Detect which cell encompasses the target text, then output its [X, Y] center coordinate. 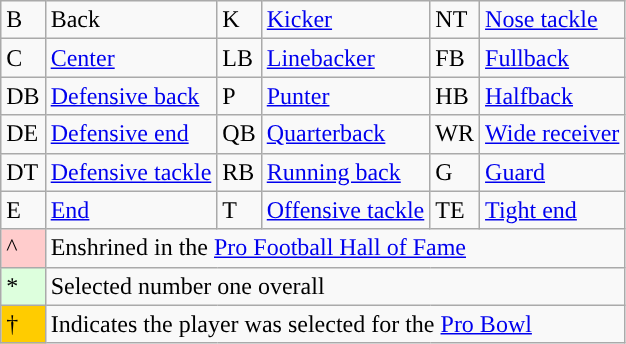
FB [455, 58]
* [23, 286]
Running back [346, 172]
^ [23, 248]
T [239, 210]
DT [23, 172]
NT [455, 20]
† [23, 324]
Defensive back [131, 96]
P [239, 96]
Tight end [552, 210]
Enshrined in the Pro Football Hall of Fame [335, 248]
QB [239, 134]
TE [455, 210]
Linebacker [346, 58]
Defensive tackle [131, 172]
E [23, 210]
Kicker [346, 20]
Center [131, 58]
DE [23, 134]
DB [23, 96]
HB [455, 96]
Wide receiver [552, 134]
Punter [346, 96]
Selected number one overall [335, 286]
LB [239, 58]
Guard [552, 172]
RB [239, 172]
Offensive tackle [346, 210]
Back [131, 20]
K [239, 20]
Indicates the player was selected for the Pro Bowl [335, 324]
C [23, 58]
Nose tackle [552, 20]
WR [455, 134]
Fullback [552, 58]
Quarterback [346, 134]
G [455, 172]
End [131, 210]
B [23, 20]
Halfback [552, 96]
Defensive end [131, 134]
